Scan for the cell matching the given text and deliver its [x, y] coordinate at center. 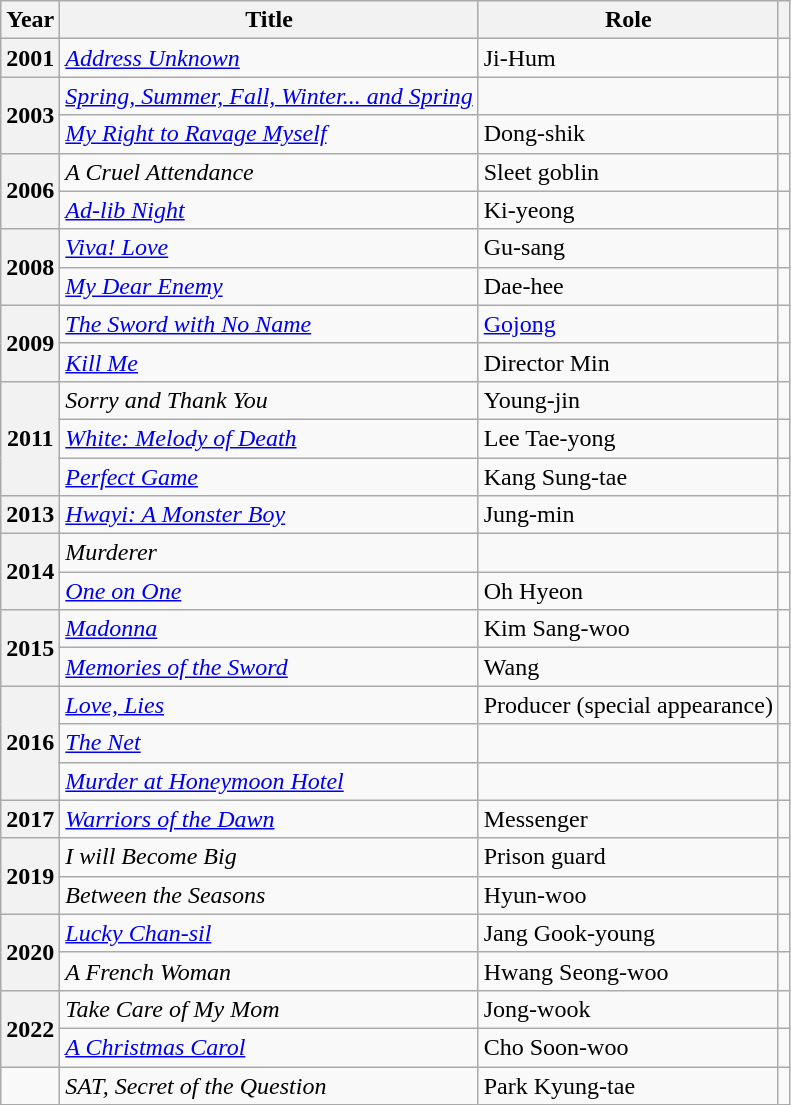
Dae-hee [628, 286]
Ad-lib Night [269, 210]
Gojong [628, 324]
2011 [30, 438]
Perfect Game [269, 477]
The Sword with No Name [269, 324]
Title [269, 20]
2020 [30, 952]
I will Become Big [269, 857]
Oh Hyeon [628, 591]
Wang [628, 667]
2008 [30, 267]
Kang Sung-tae [628, 477]
Murder at Honeymoon Hotel [269, 781]
Kill Me [269, 362]
2019 [30, 876]
Take Care of My Mom [269, 1009]
2017 [30, 819]
Jung-min [628, 515]
Young-jin [628, 400]
2009 [30, 343]
Address Unknown [269, 58]
Ki-yeong [628, 210]
2016 [30, 743]
Cho Soon-woo [628, 1047]
Hyun-woo [628, 895]
Sleet goblin [628, 172]
Messenger [628, 819]
Prison guard [628, 857]
Lee Tae-yong [628, 438]
Lucky Chan-sil [269, 933]
Madonna [269, 629]
2014 [30, 572]
Director Min [628, 362]
2003 [30, 115]
Hwayi: A Monster Boy [269, 515]
2006 [30, 191]
Hwang Seong-woo [628, 971]
Kim Sang-woo [628, 629]
A Cruel Attendance [269, 172]
SAT, Secret of the Question [269, 1085]
Dong-shik [628, 134]
Year [30, 20]
Jong-wook [628, 1009]
Park Kyung-tae [628, 1085]
A French Woman [269, 971]
A Christmas Carol [269, 1047]
2013 [30, 515]
Role [628, 20]
My Dear Enemy [269, 286]
Murderer [269, 553]
2022 [30, 1028]
Gu-sang [628, 248]
2001 [30, 58]
Jang Gook-young [628, 933]
Spring, Summer, Fall, Winter... and Spring [269, 96]
The Net [269, 743]
Love, Lies [269, 705]
Warriors of the Dawn [269, 819]
2015 [30, 648]
Between the Seasons [269, 895]
Sorry and Thank You [269, 400]
Producer (special appearance) [628, 705]
Memories of the Sword [269, 667]
Viva! Love [269, 248]
Ji-Hum [628, 58]
White: Melody of Death [269, 438]
One on One [269, 591]
My Right to Ravage Myself [269, 134]
